Return the (x, y) coordinate for the center point of the cell that contains the specified text.  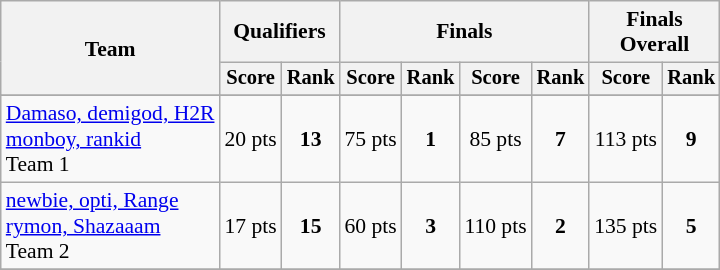
135 pts (626, 226)
FinalsOverall (654, 32)
Finals (464, 32)
2 (561, 226)
85 pts (495, 140)
20 pts (251, 140)
newbie, opti, Rangerymon, ShazaaamTeam 2 (110, 226)
5 (691, 226)
Qualifiers (280, 32)
17 pts (251, 226)
60 pts (370, 226)
Team (110, 48)
Damaso, demigod, H2Rmonboy, rankidTeam 1 (110, 140)
7 (561, 140)
9 (691, 140)
3 (431, 226)
75 pts (370, 140)
13 (311, 140)
15 (311, 226)
1 (431, 140)
113 pts (626, 140)
110 pts (495, 226)
